For the text-containing cell, return its midpoint in [x, y] coordinate format. 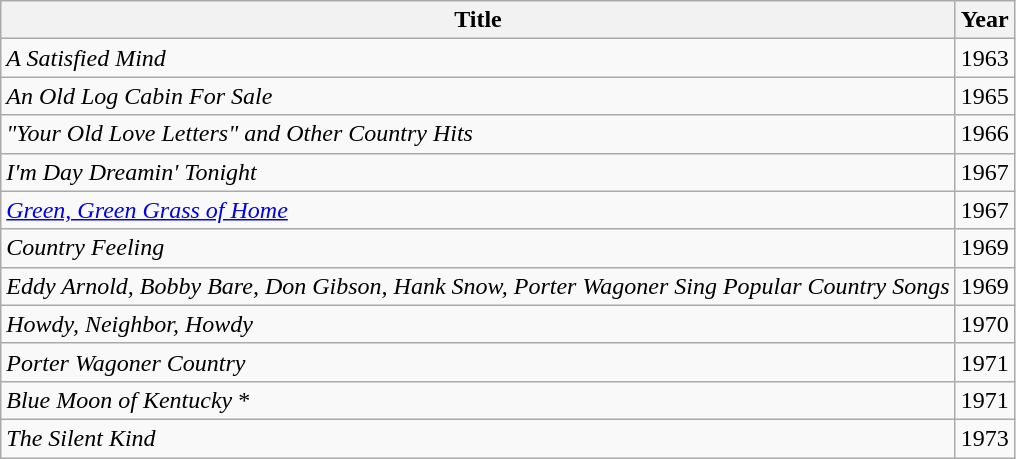
Country Feeling [478, 248]
Green, Green Grass of Home [478, 210]
Title [478, 20]
Blue Moon of Kentucky * [478, 400]
The Silent Kind [478, 438]
Eddy Arnold, Bobby Bare, Don Gibson, Hank Snow, Porter Wagoner Sing Popular Country Songs [478, 286]
An Old Log Cabin For Sale [478, 96]
Porter Wagoner Country [478, 362]
1970 [984, 324]
I'm Day Dreamin' Tonight [478, 172]
1973 [984, 438]
1965 [984, 96]
1966 [984, 134]
Howdy, Neighbor, Howdy [478, 324]
A Satisfied Mind [478, 58]
"Your Old Love Letters" and Other Country Hits [478, 134]
Year [984, 20]
1963 [984, 58]
